Detect which cell encompasses the target text, then output its (x, y) center coordinate. 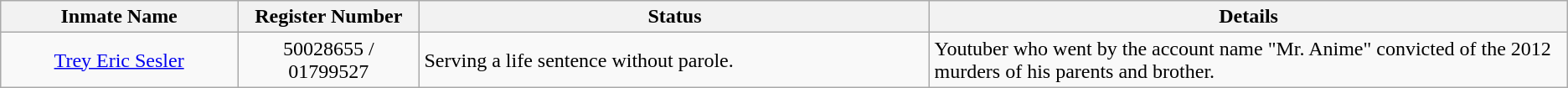
Serving a life sentence without parole. (675, 60)
Register Number (328, 17)
Status (675, 17)
50028655 / 01799527 (328, 60)
Youtuber who went by the account name "Mr. Anime" convicted of the 2012 murders of his parents and brother. (1248, 60)
Trey Eric Sesler (119, 60)
Inmate Name (119, 17)
Details (1248, 17)
